From the cell containing the given text, extract its center point as [x, y] coordinate. 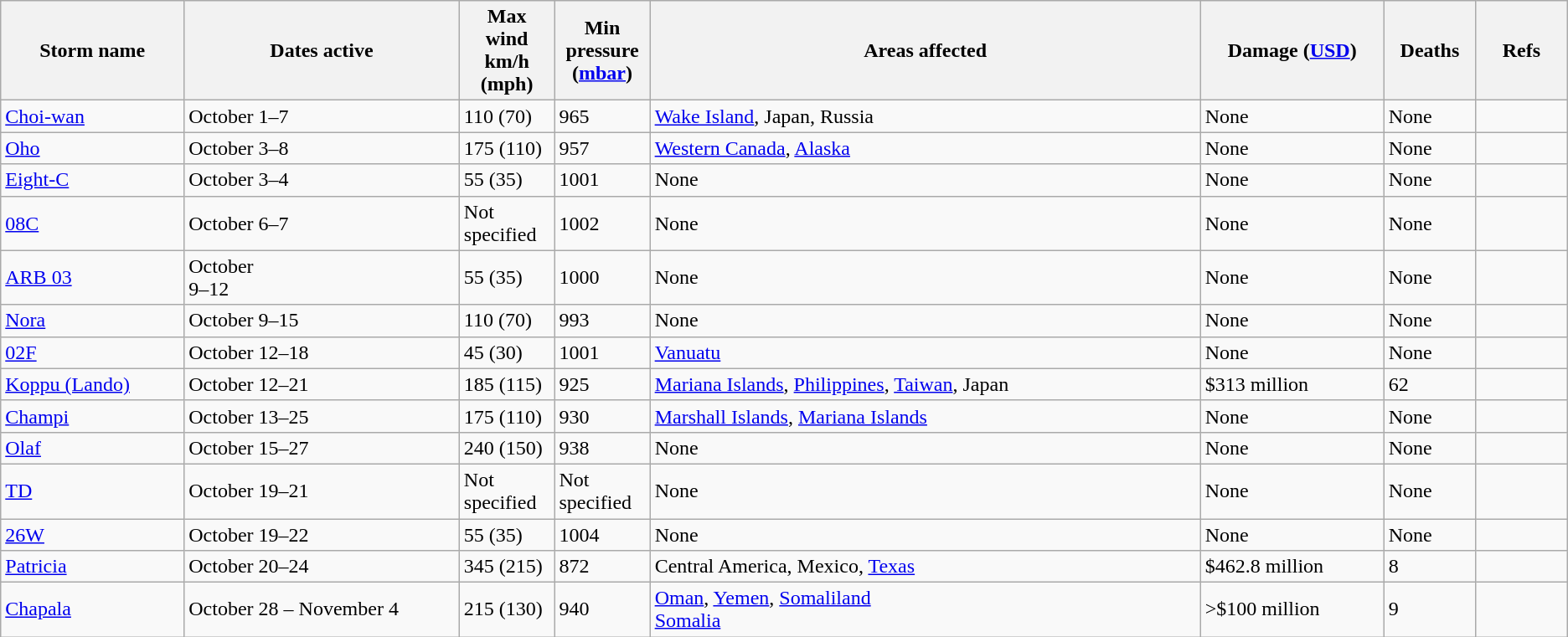
45 (30) [507, 352]
1002 [602, 223]
October 15–27 [322, 448]
October 6–7 [322, 223]
Wake Island, Japan, Russia [925, 116]
938 [602, 448]
Mariana Islands, Philippines, Taiwan, Japan [925, 384]
Western Canada, Alaska [925, 148]
October 19–22 [322, 535]
October 19–21 [322, 491]
October 9–15 [322, 321]
Storm name [92, 50]
$462.8 million [1292, 567]
930 [602, 416]
TD [92, 491]
October 12–21 [322, 384]
October 13–25 [322, 416]
26W [92, 535]
Max wind km/h (mph) [507, 50]
Koppu (Lando) [92, 384]
Choi-wan [92, 116]
Refs [1522, 50]
Min pressure (mbar) [602, 50]
9 [1430, 609]
ARB 03 [92, 278]
Oman, Yemen, SomalilandSomalia [925, 609]
Deaths [1430, 50]
993 [602, 321]
Areas affected [925, 50]
October 28 – November 4 [322, 609]
240 (150) [507, 448]
Damage (USD) [1292, 50]
957 [602, 148]
>$100 million [1292, 609]
1004 [602, 535]
Vanuatu [925, 352]
October 1–7 [322, 116]
Nora [92, 321]
02F [92, 352]
October 20–24 [322, 567]
8 [1430, 567]
1000 [602, 278]
Eight-C [92, 180]
Marshall Islands, Mariana Islands [925, 416]
185 (115) [507, 384]
872 [602, 567]
October 3–4 [322, 180]
965 [602, 116]
Oho [92, 148]
62 [1430, 384]
$313 million [1292, 384]
October9–12 [322, 278]
925 [602, 384]
Chapala [92, 609]
345 (215) [507, 567]
215 (130) [507, 609]
Patricia [92, 567]
940 [602, 609]
October 3–8 [322, 148]
Olaf [92, 448]
08C [92, 223]
October 12–18 [322, 352]
Central America, Mexico, Texas [925, 567]
Champi [92, 416]
Dates active [322, 50]
